Pinpoint the cell where the given text exists, returning its [X, Y] midpoint coordinate. 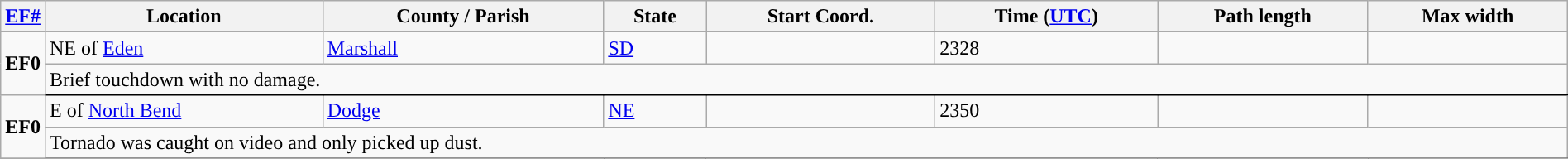
County / Parish [463, 17]
Dodge [463, 111]
Start Coord. [820, 17]
2328 [1047, 48]
Tornado was caught on video and only picked up dust. [806, 142]
NE [655, 111]
Location [184, 17]
State [655, 17]
Time (UTC) [1047, 17]
SD [655, 48]
Marshall [463, 48]
2350 [1047, 111]
Max width [1467, 17]
Brief touchdown with no damage. [806, 79]
Path length [1263, 17]
E of North Bend [184, 111]
NE of Eden [184, 48]
EF# [23, 17]
